Search for the cell housing the specified text and yield its [X, Y] center coordinate. 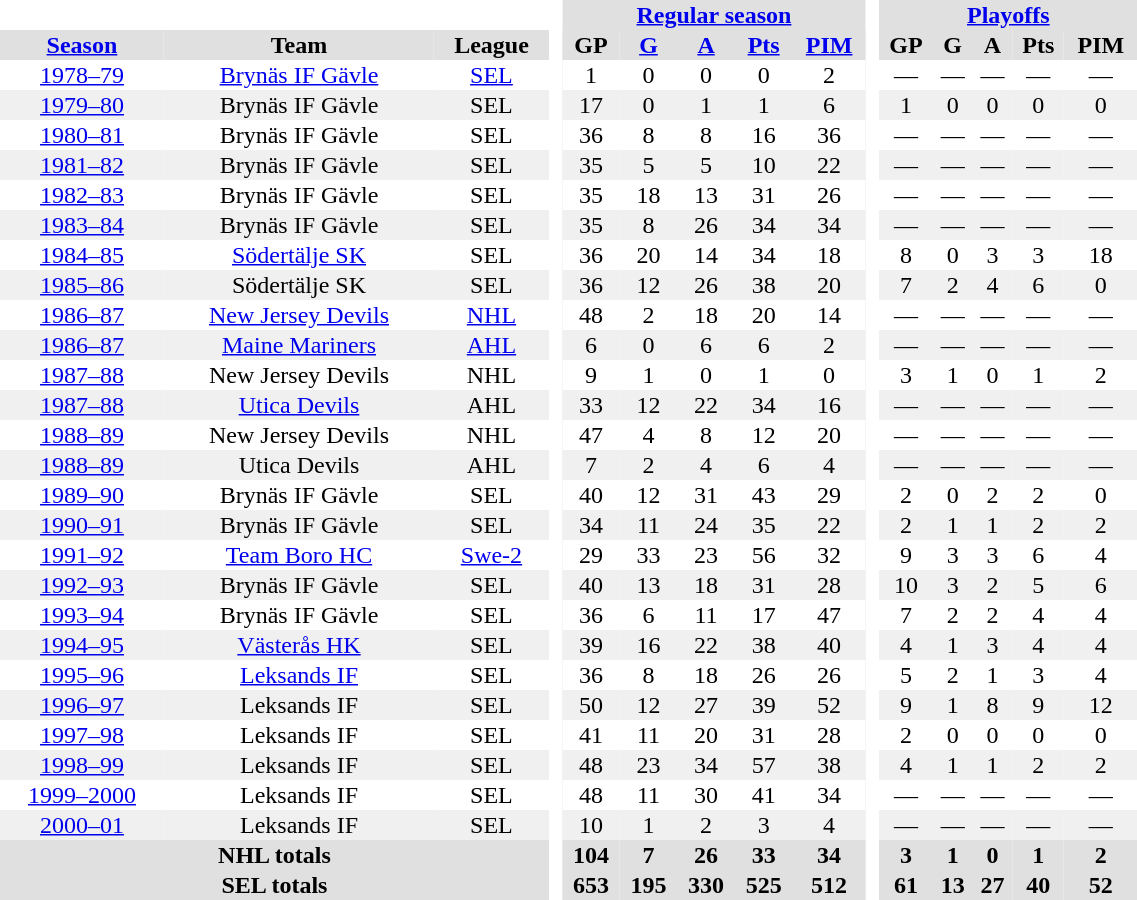
1993–94 [82, 615]
104 [591, 855]
1983–84 [82, 225]
57 [764, 765]
1989–90 [82, 495]
30 [706, 795]
50 [591, 705]
League [492, 45]
SEL totals [274, 885]
1978–79 [82, 75]
1994–95 [82, 645]
1991–92 [82, 555]
32 [828, 555]
24 [706, 525]
Swe-2 [492, 555]
1997–98 [82, 735]
1982–83 [82, 195]
NHL totals [274, 855]
56 [764, 555]
1990–91 [82, 525]
Season [82, 45]
Team Boro HC [299, 555]
330 [706, 885]
1981–82 [82, 165]
1998–99 [82, 765]
Västerås HK [299, 645]
2000–01 [82, 825]
Team [299, 45]
43 [764, 495]
1999–2000 [82, 795]
1995–96 [82, 675]
1996–97 [82, 705]
525 [764, 885]
Regular season [714, 15]
653 [591, 885]
1985–86 [82, 285]
1979–80 [82, 105]
1984–85 [82, 255]
61 [906, 885]
Maine Mariners [299, 345]
512 [828, 885]
1992–93 [82, 585]
195 [649, 885]
1980–81 [82, 135]
